Determine the [X, Y] coordinate at the center of the cell enclosing the given text.  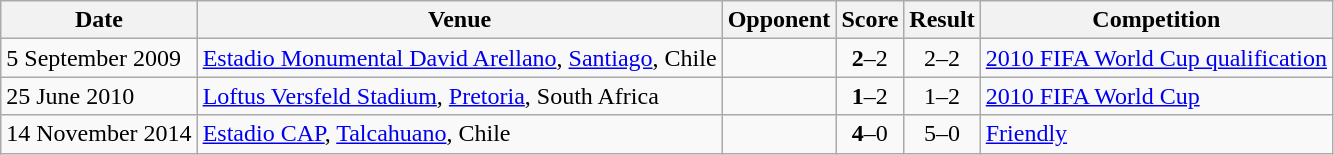
Competition [1156, 20]
4–0 [870, 134]
Estadio CAP, Talcahuano, Chile [460, 134]
Friendly [1156, 134]
5 September 2009 [99, 58]
25 June 2010 [99, 96]
14 November 2014 [99, 134]
Date [99, 20]
5–0 [942, 134]
Venue [460, 20]
Loftus Versfeld Stadium, Pretoria, South Africa [460, 96]
Opponent [779, 20]
Score [870, 20]
Result [942, 20]
2010 FIFA World Cup [1156, 96]
2010 FIFA World Cup qualification [1156, 58]
Estadio Monumental David Arellano, Santiago, Chile [460, 58]
